Identify which cell holds the provided text, then report its (X, Y) central coordinate. 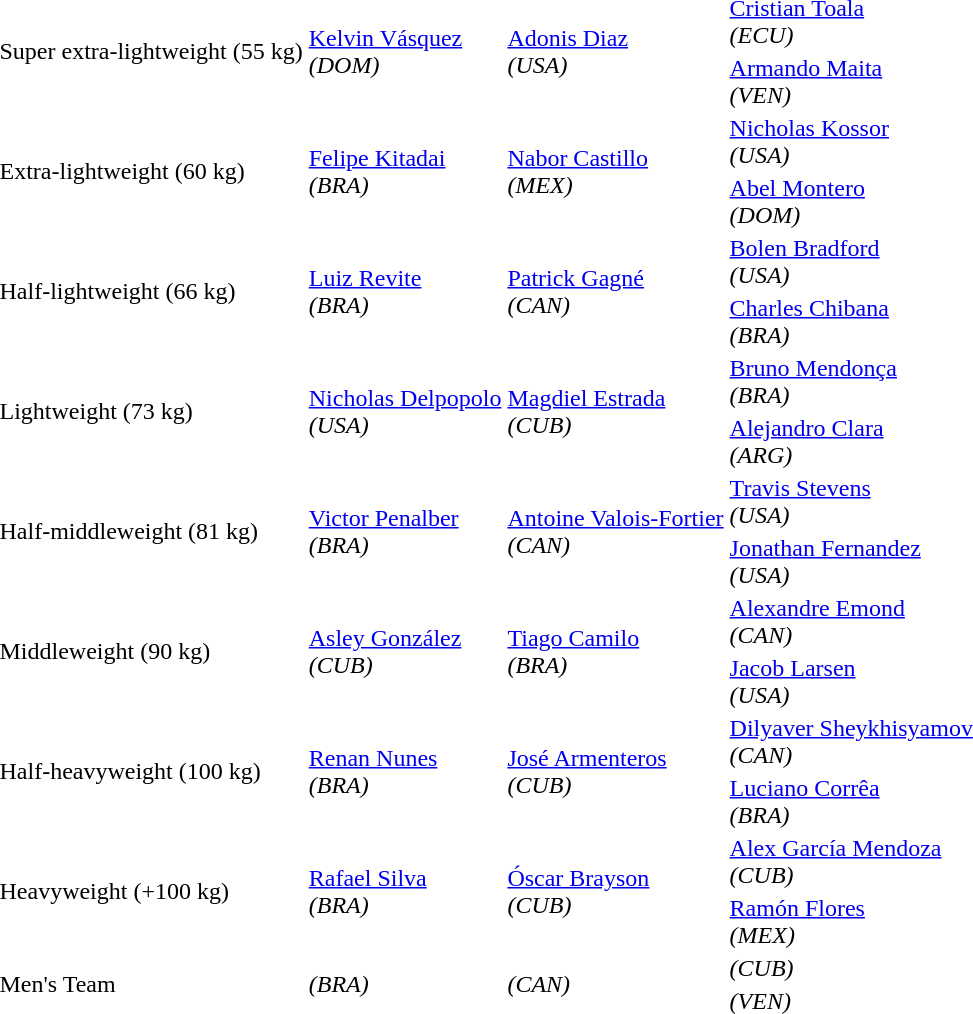
Nabor Castillo (MEX) (616, 172)
Renan Nunes (BRA) (405, 772)
Felipe Kitadai (BRA) (405, 172)
Rafael Silva (BRA) (405, 892)
Magdiel Estrada (CUB) (616, 412)
Luiz Revite (BRA) (405, 292)
Tiago Camilo (BRA) (616, 652)
Victor Penalber (BRA) (405, 532)
José Armenteros (CUB) (616, 772)
Nicholas Delpopolo (USA) (405, 412)
Óscar Brayson (CUB) (616, 892)
Patrick Gagné (CAN) (616, 292)
Antoine Valois-Fortier (CAN) (616, 532)
Asley González (CUB) (405, 652)
